Identify which cell holds the provided text, then report its (X, Y) central coordinate. 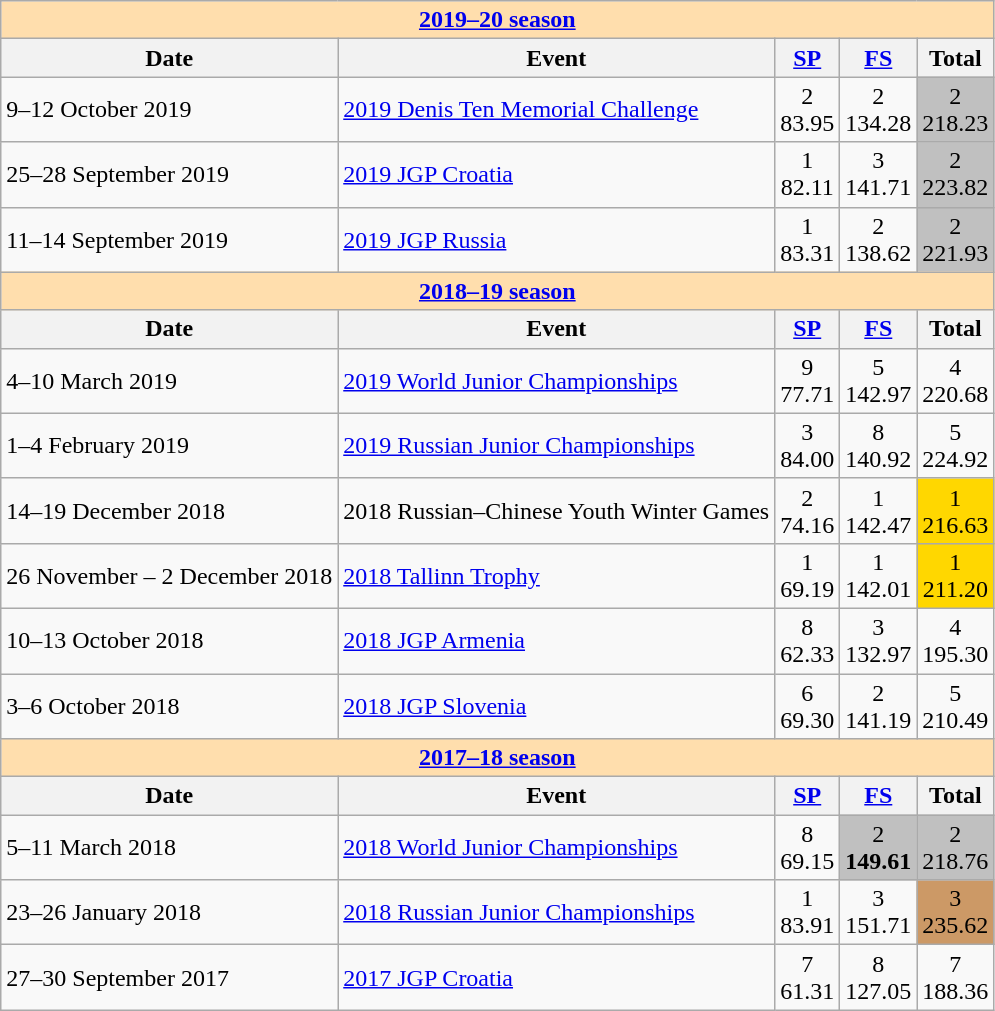
4–10 March 2019 (170, 380)
3 132.97 (878, 640)
2 223.82 (956, 174)
2 138.62 (878, 240)
2019 JGP Croatia (556, 174)
8 69.15 (808, 848)
2019 Denis Ten Memorial Challenge (556, 110)
25–28 September 2019 (170, 174)
2 221.93 (956, 240)
3 141.71 (878, 174)
2019 JGP Russia (556, 240)
1 211.20 (956, 576)
2 83.95 (808, 110)
27–30 September 2017 (170, 978)
2 74.16 (808, 510)
1 216.63 (956, 510)
1 83.31 (808, 240)
4 195.30 (956, 640)
2 149.61 (878, 848)
2018–19 season (498, 291)
1 83.91 (808, 912)
8 127.05 (878, 978)
6 69.30 (808, 706)
2019 Russian Junior Championships (556, 446)
1 82.11 (808, 174)
2 134.28 (878, 110)
23–26 January 2018 (170, 912)
8 62.33 (808, 640)
3–6 October 2018 (170, 706)
7 61.31 (808, 978)
2 218.23 (956, 110)
5 210.49 (956, 706)
14–19 December 2018 (170, 510)
1–4 February 2019 (170, 446)
2018 Tallinn Trophy (556, 576)
3 84.00 (808, 446)
2 141.19 (878, 706)
10–13 October 2018 (170, 640)
5–11 March 2018 (170, 848)
2 218.76 (956, 848)
3 151.71 (878, 912)
2018 Russian–Chinese Youth Winter Games (556, 510)
1 142.47 (878, 510)
9–12 October 2019 (170, 110)
11–14 September 2019 (170, 240)
5 142.97 (878, 380)
3 235.62 (956, 912)
1 142.01 (878, 576)
2018 JGP Slovenia (556, 706)
2017–18 season (498, 758)
5 224.92 (956, 446)
2018 World Junior Championships (556, 848)
2019–20 season (498, 20)
8 140.92 (878, 446)
2018 JGP Armenia (556, 640)
2018 Russian Junior Championships (556, 912)
7 188.36 (956, 978)
9 77.71 (808, 380)
4 220.68 (956, 380)
1 69.19 (808, 576)
2017 JGP Croatia (556, 978)
2019 World Junior Championships (556, 380)
26 November – 2 December 2018 (170, 576)
